Pinpoint the cell where the given text exists, returning its (X, Y) midpoint coordinate. 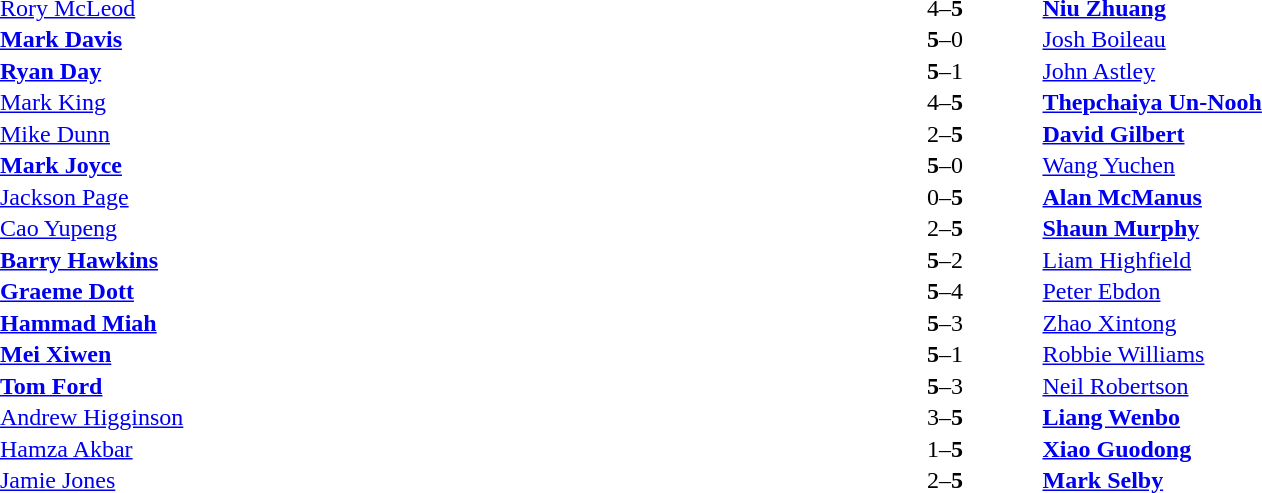
1–5 (944, 449)
5–2 (944, 260)
5–4 (944, 291)
0–5 (944, 197)
3–5 (944, 417)
4–5 (944, 103)
